Pinpoint the cell where the given text exists, returning its [X, Y] midpoint coordinate. 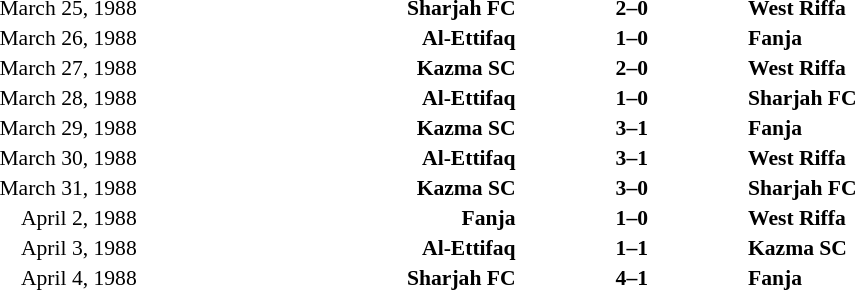
Fanja [328, 218]
3–0 [632, 188]
1–1 [632, 248]
2–0 [632, 68]
